Find where the given text appears and provide that cell's center as (x, y) coordinate. 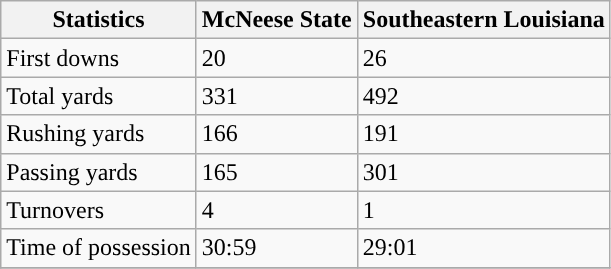
Statistics (99, 20)
191 (484, 134)
Passing yards (99, 172)
Turnovers (99, 210)
Total yards (99, 96)
Rushing yards (99, 134)
492 (484, 96)
29:01 (484, 248)
165 (276, 172)
20 (276, 58)
331 (276, 96)
301 (484, 172)
Southeastern Louisiana (484, 20)
1 (484, 210)
McNeese State (276, 20)
First downs (99, 58)
30:59 (276, 248)
166 (276, 134)
Time of possession (99, 248)
4 (276, 210)
26 (484, 58)
